Return the (X, Y) coordinate for the center point of the cell that contains the specified text.  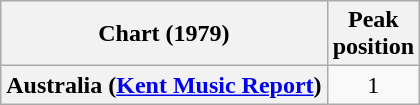
1 (373, 85)
Peakposition (373, 34)
Australia (Kent Music Report) (164, 85)
Chart (1979) (164, 34)
